Search for the cell housing the specified text and yield its (X, Y) center coordinate. 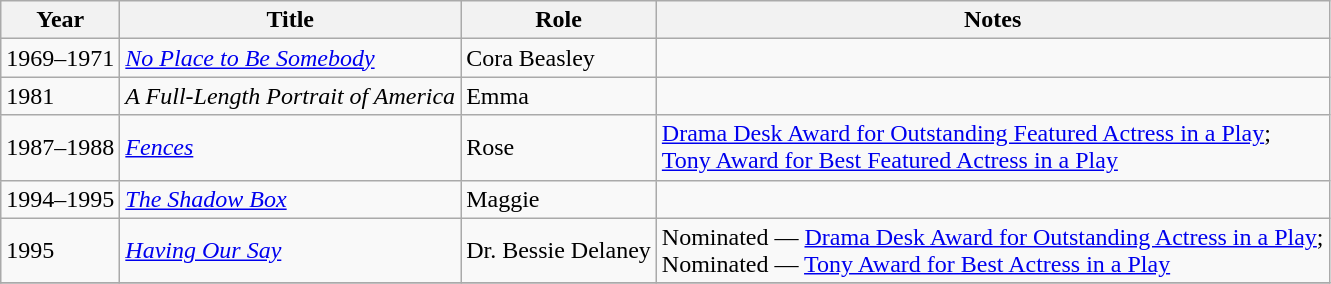
Year (60, 20)
Dr. Bessie Delaney (559, 250)
Drama Desk Award for Outstanding Featured Actress in a Play;Tony Award for Best Featured Actress in a Play (992, 148)
Having Our Say (290, 250)
Emma (559, 96)
Title (290, 20)
1994–1995 (60, 199)
Fences (290, 148)
Role (559, 20)
Rose (559, 148)
Cora Beasley (559, 58)
1987–1988 (60, 148)
Maggie (559, 199)
Notes (992, 20)
No Place to Be Somebody (290, 58)
Nominated — Drama Desk Award for Outstanding Actress in a Play;Nominated — Tony Award for Best Actress in a Play (992, 250)
1981 (60, 96)
The Shadow Box (290, 199)
1995 (60, 250)
A Full-Length Portrait of America (290, 96)
1969–1971 (60, 58)
